From the cell containing the given text, extract its center point as (X, Y) coordinate. 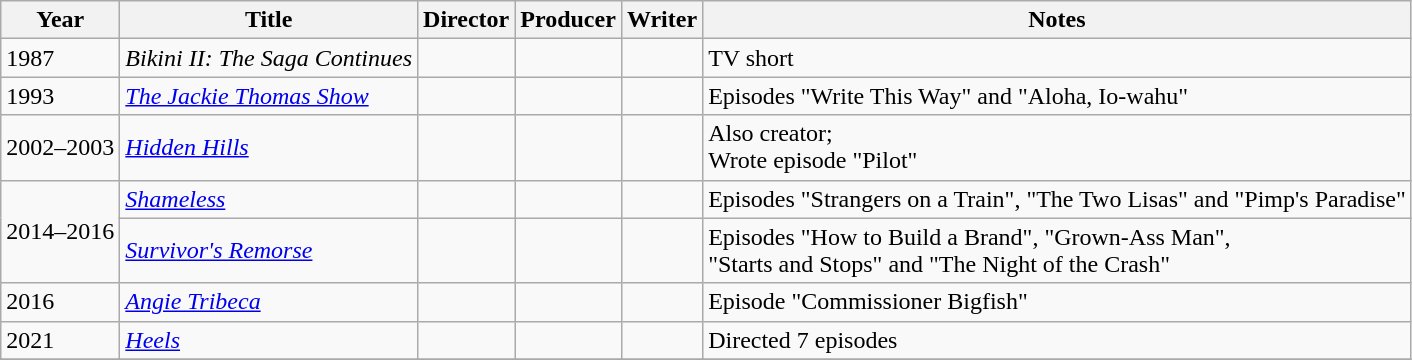
Shameless (269, 199)
Episodes "Strangers on a Train", "The Two Lisas" and "Pimp's Paradise" (1058, 199)
Director (466, 20)
Producer (568, 20)
1993 (60, 96)
The Jackie Thomas Show (269, 96)
2014–2016 (60, 232)
Title (269, 20)
Hidden Hills (269, 148)
Angie Tribeca (269, 302)
Survivor's Remorse (269, 250)
2021 (60, 340)
Episodes "How to Build a Brand", "Grown-Ass Man","Starts and Stops" and "The Night of the Crash" (1058, 250)
Also creator;Wrote episode "Pilot" (1058, 148)
Year (60, 20)
TV short (1058, 58)
2016 (60, 302)
Writer (662, 20)
2002–2003 (60, 148)
Directed 7 episodes (1058, 340)
Bikini II: The Saga Continues (269, 58)
Episode "Commissioner Bigfish" (1058, 302)
1987 (60, 58)
Notes (1058, 20)
Episodes "Write This Way" and "Aloha, Io-wahu" (1058, 96)
Heels (269, 340)
